From the cell containing the given text, extract its center point as (X, Y) coordinate. 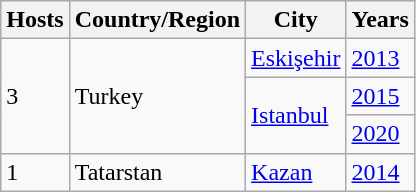
Eskişehir (296, 58)
Istanbul (296, 115)
City (296, 20)
3 (35, 96)
Years (380, 20)
2020 (380, 134)
Turkey (157, 96)
Kazan (296, 172)
Tatarstan (157, 172)
2015 (380, 96)
Hosts (35, 20)
1 (35, 172)
2014 (380, 172)
2013 (380, 58)
Country/Region (157, 20)
